Scan for the cell matching the given text and deliver its [X, Y] coordinate at center. 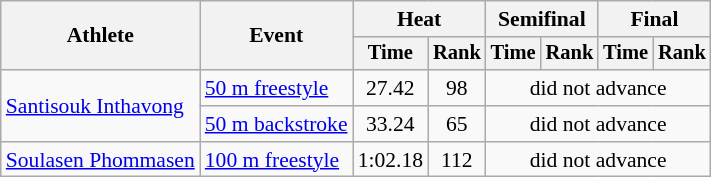
Santisouk Inthavong [100, 106]
50 m backstroke [276, 124]
Semifinal [542, 19]
Heat [420, 19]
33.24 [390, 124]
Event [276, 36]
27.42 [390, 88]
50 m freestyle [276, 88]
98 [457, 88]
Athlete [100, 36]
Final [654, 19]
65 [457, 124]
